Determine the (x, y) coordinate at the center of the cell enclosing the given text.  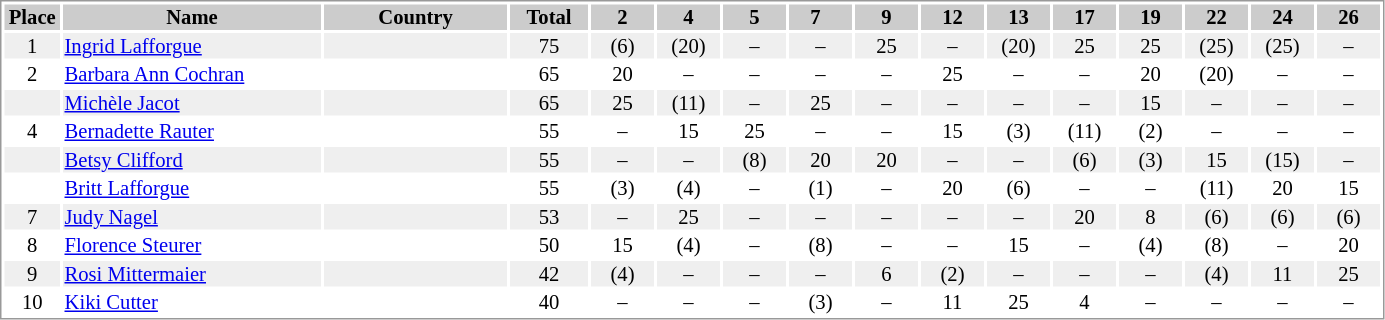
50 (549, 245)
10 (32, 303)
40 (549, 303)
17 (1084, 17)
24 (1282, 17)
Rosi Mittermaier (192, 274)
42 (549, 274)
Bernadette Rauter (192, 131)
Ingrid Lafforgue (192, 46)
(1) (820, 189)
Country (416, 17)
Britt Lafforgue (192, 189)
Michèle Jacot (192, 103)
53 (549, 217)
12 (952, 17)
Florence Steurer (192, 245)
(15) (1282, 160)
Barbara Ann Cochran (192, 75)
1 (32, 46)
13 (1018, 17)
Place (32, 17)
19 (1150, 17)
Judy Nagel (192, 217)
Kiki Cutter (192, 303)
26 (1348, 17)
75 (549, 46)
Name (192, 17)
Betsy Clifford (192, 160)
6 (886, 274)
22 (1216, 17)
5 (754, 17)
Total (549, 17)
